Determine the [x, y] coordinate at the center of the cell enclosing the given text.  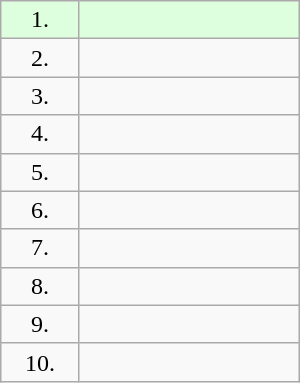
7. [40, 248]
5. [40, 172]
3. [40, 96]
1. [40, 20]
10. [40, 362]
9. [40, 324]
2. [40, 58]
6. [40, 210]
8. [40, 286]
4. [40, 134]
